Capture the cell that displays the provided text and extract its [X, Y] central coordinate. 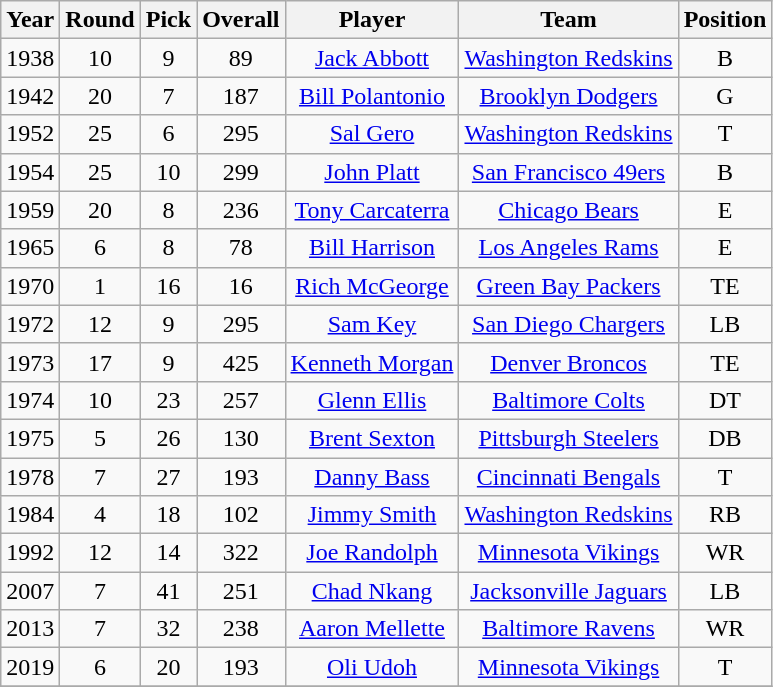
RB [725, 515]
32 [168, 629]
Tony Carcaterra [372, 210]
238 [241, 629]
299 [241, 172]
Glenn Ellis [372, 400]
Bill Harrison [372, 248]
Kenneth Morgan [372, 362]
1984 [30, 515]
4 [100, 515]
Player [372, 20]
251 [241, 591]
Danny Bass [372, 477]
102 [241, 515]
187 [241, 96]
1959 [30, 210]
Los Angeles Rams [568, 248]
Team [568, 20]
G [725, 96]
1978 [30, 477]
1 [100, 286]
89 [241, 58]
322 [241, 553]
Oli Udoh [372, 667]
Joe Randolph [372, 553]
Brooklyn Dodgers [568, 96]
1975 [30, 438]
5 [100, 438]
78 [241, 248]
Cincinnati Bengals [568, 477]
Jimmy Smith [372, 515]
Year [30, 20]
1938 [30, 58]
Green Bay Packers [568, 286]
17 [100, 362]
18 [168, 515]
Pick [168, 20]
Overall [241, 20]
2007 [30, 591]
Chicago Bears [568, 210]
Position [725, 20]
27 [168, 477]
San Diego Chargers [568, 324]
John Platt [372, 172]
26 [168, 438]
Denver Broncos [568, 362]
Brent Sexton [372, 438]
1974 [30, 400]
Bill Polantonio [372, 96]
Baltimore Colts [568, 400]
2013 [30, 629]
Sal Gero [372, 134]
425 [241, 362]
1972 [30, 324]
1942 [30, 96]
41 [168, 591]
Jack Abbott [372, 58]
1954 [30, 172]
Baltimore Ravens [568, 629]
Rich McGeorge [372, 286]
Pittsburgh Steelers [568, 438]
1992 [30, 553]
130 [241, 438]
236 [241, 210]
DB [725, 438]
1970 [30, 286]
1965 [30, 248]
2019 [30, 667]
1952 [30, 134]
23 [168, 400]
1973 [30, 362]
Aaron Mellette [372, 629]
DT [725, 400]
Round [100, 20]
Sam Key [372, 324]
257 [241, 400]
Jacksonville Jaguars [568, 591]
San Francisco 49ers [568, 172]
Chad Nkang [372, 591]
14 [168, 553]
